Return [X, Y] of the center of cell containing provided text 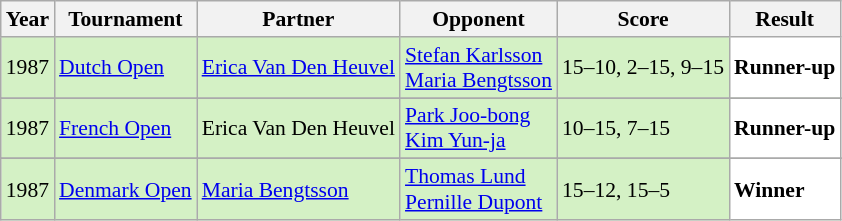
Winner [784, 190]
Thomas Lund Pernille Dupont [478, 190]
French Open [126, 128]
Partner [298, 19]
Denmark Open [126, 190]
Dutch Open [126, 68]
Park Joo-bong Kim Yun-ja [478, 128]
Maria Bengtsson [298, 190]
Opponent [478, 19]
Result [784, 19]
Score [643, 19]
15–12, 15–5 [643, 190]
Year [28, 19]
Tournament [126, 19]
Stefan Karlsson Maria Bengtsson [478, 68]
10–15, 7–15 [643, 128]
15–10, 2–15, 9–15 [643, 68]
